Return the (x, y) coordinate for the center point of the cell that contains the specified text.  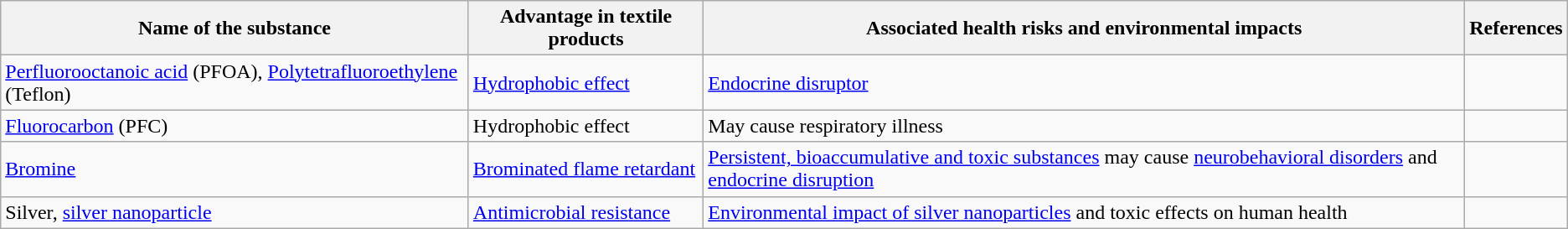
Bromine (235, 169)
Fluorocarbon (PFC) (235, 126)
Associated health risks and environmental impacts (1084, 29)
Persistent, bioaccumulative and toxic substances may cause neurobehavioral disorders and endocrine disruption (1084, 169)
References (1516, 29)
Brominated flame retardant (585, 169)
Endocrine disruptor (1084, 82)
Name of the substance (235, 29)
Environmental impact of silver nanoparticles and toxic effects on human health (1084, 212)
Advantage in textile products (585, 29)
Perfluorooctanoic acid (PFOA), Polytetrafluoroethylene (Teflon) (235, 82)
Silver, silver nanoparticle (235, 212)
Antimicrobial resistance (585, 212)
May cause respiratory illness (1084, 126)
